Return the [X, Y] coordinate for the center point of the cell that contains the specified text.  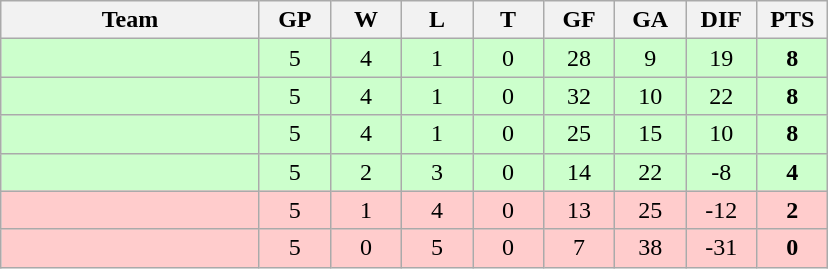
-8 [722, 172]
GP [294, 20]
14 [580, 172]
38 [650, 248]
7 [580, 248]
3 [436, 172]
-12 [722, 210]
13 [580, 210]
-31 [722, 248]
L [436, 20]
GA [650, 20]
32 [580, 96]
DIF [722, 20]
Team [130, 20]
9 [650, 58]
T [508, 20]
28 [580, 58]
W [366, 20]
15 [650, 134]
PTS [792, 20]
GF [580, 20]
19 [722, 58]
